Extract the [x, y] coordinate from the center of the cell holding the provided text.  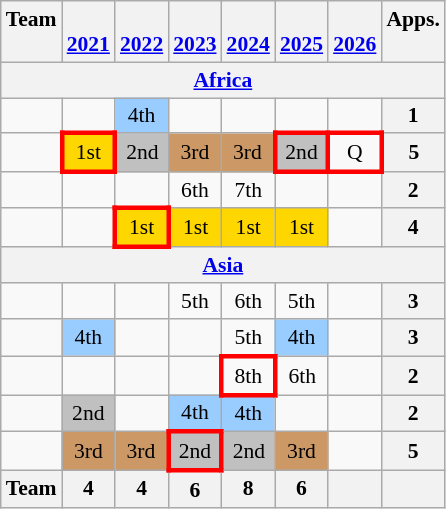
Africa [223, 80]
Q [354, 154]
2022 [142, 32]
Apps. [413, 32]
2021 [88, 32]
2025 [302, 32]
7th [248, 190]
8th [248, 376]
8 [248, 490]
Asia [223, 264]
2026 [354, 32]
1 [413, 116]
2023 [194, 32]
2024 [248, 32]
